Pinpoint the cell where the given text exists, returning its [X, Y] midpoint coordinate. 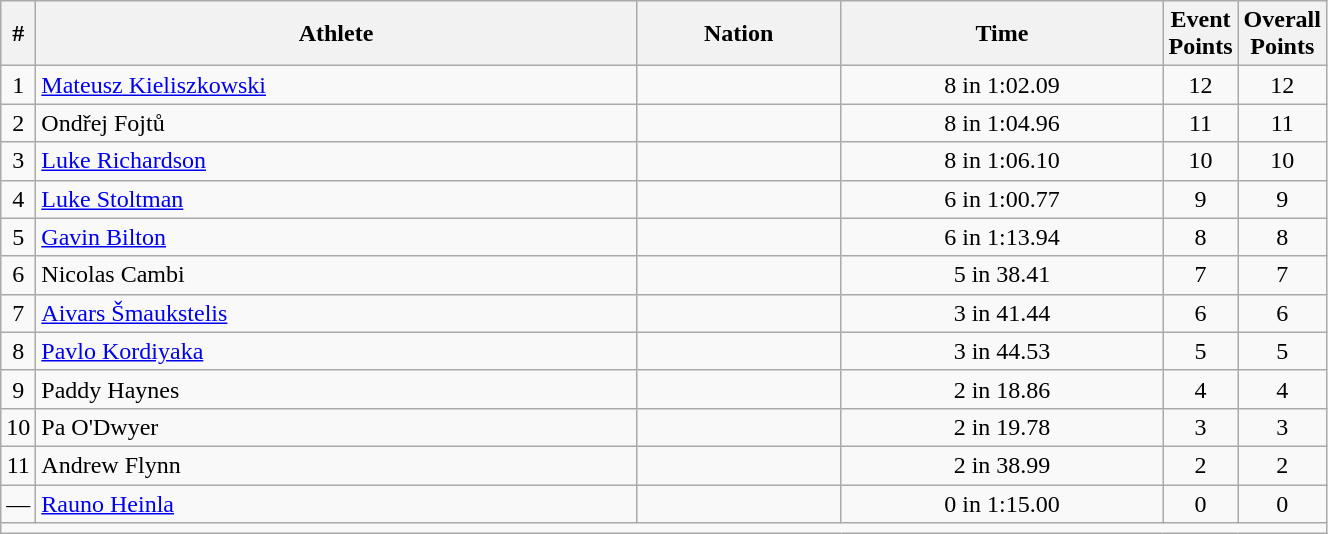
2 in 18.86 [1002, 389]
Luke Stoltman [336, 199]
2 in 19.78 [1002, 427]
Overall Points [1282, 34]
8 in 1:06.10 [1002, 161]
Nation [738, 34]
0 in 1:15.00 [1002, 503]
Paddy Haynes [336, 389]
Nicolas Cambi [336, 275]
3 in 41.44 [1002, 313]
6 in 1:00.77 [1002, 199]
— [18, 503]
8 in 1:02.09 [1002, 85]
6 in 1:13.94 [1002, 237]
Gavin Bilton [336, 237]
8 in 1:04.96 [1002, 123]
2 in 38.99 [1002, 465]
Luke Richardson [336, 161]
Ondřej Fojtů [336, 123]
5 in 38.41 [1002, 275]
Event Points [1200, 34]
Andrew Flynn [336, 465]
# [18, 34]
Mateusz Kieliszkowski [336, 85]
Pa O'Dwyer [336, 427]
Pavlo Kordiyaka [336, 351]
Aivars Šmaukstelis [336, 313]
1 [18, 85]
Time [1002, 34]
Athlete [336, 34]
Rauno Heinla [336, 503]
3 in 44.53 [1002, 351]
